Capture the cell that displays the provided text and extract its [x, y] central coordinate. 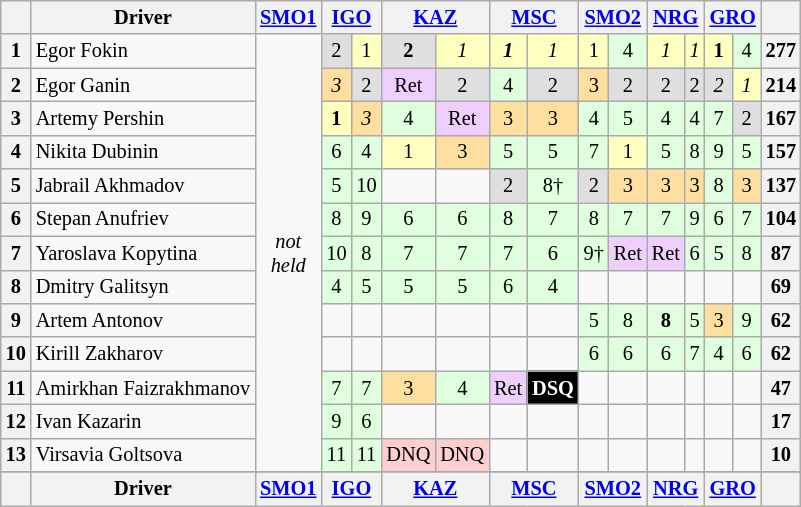
47 [781, 388]
137 [781, 186]
Nikita Dubinin [143, 152]
Stepan Anufriev [143, 219]
DSQ [553, 388]
Jabrail Akhmadov [143, 186]
Ivan Kazarin [143, 421]
104 [781, 219]
Kirill Zakharov [143, 354]
Egor Ganin [143, 85]
Artemy Pershin [143, 118]
notheld [288, 253]
8† [553, 186]
Amirkhan Faizrakhmanov [143, 388]
12 [16, 421]
Virsavia Goltsova [143, 455]
69 [781, 287]
277 [781, 51]
Artem Antonov [143, 320]
167 [781, 118]
214 [781, 85]
Yaroslava Kopytina [143, 253]
157 [781, 152]
13 [16, 455]
17 [781, 421]
9† [594, 253]
87 [781, 253]
Dmitry Galitsyn [143, 287]
Egor Fokin [143, 51]
